Search for the cell housing the specified text and yield its (X, Y) center coordinate. 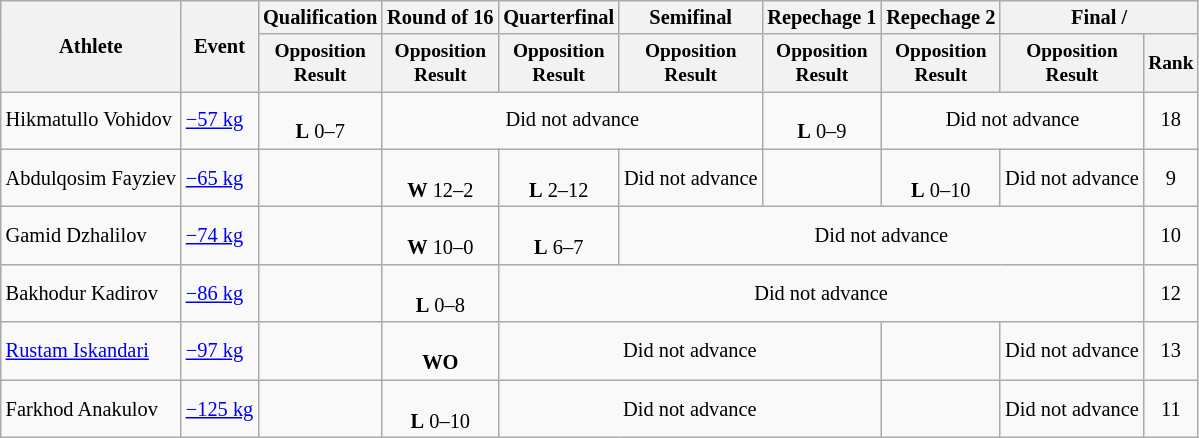
W 12–2 (440, 178)
Rank (1171, 62)
11 (1171, 409)
W 10–0 (440, 236)
Abdulqosim Fayziev (91, 178)
10 (1171, 236)
L 0–7 (320, 120)
L 0–9 (822, 120)
Event (220, 46)
Repechage 1 (822, 17)
Semifinal (690, 17)
Round of 16 (440, 17)
−125 kg (220, 409)
Farkhod Anakulov (91, 409)
−57 kg (220, 120)
−86 kg (220, 293)
Qualification (320, 17)
L 6–7 (558, 236)
Athlete (91, 46)
Hikmatullo Vohidov (91, 120)
Quarterfinal (558, 17)
Final / (1099, 17)
9 (1171, 178)
Rustam Iskandari (91, 351)
−97 kg (220, 351)
Bakhodur Kadirov (91, 293)
WO (440, 351)
−65 kg (220, 178)
−74 kg (220, 236)
Repechage 2 (940, 17)
Gamid Dzhalilov (91, 236)
12 (1171, 293)
L 0–8 (440, 293)
18 (1171, 120)
13 (1171, 351)
L 2–12 (558, 178)
